Scan for the cell matching the given text and deliver its [x, y] coordinate at center. 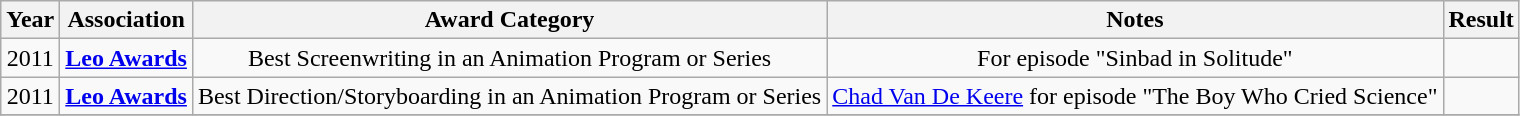
For episode "Sinbad in Solitude" [1135, 58]
Notes [1135, 20]
Chad Van De Keere for episode "The Boy Who Cried Science" [1135, 96]
Result [1481, 20]
Association [126, 20]
Best Screenwriting in an Animation Program or Series [509, 58]
Award Category [509, 20]
Best Direction/Storyboarding in an Animation Program or Series [509, 96]
Year [30, 20]
